Search for the cell housing the specified text and yield its [X, Y] center coordinate. 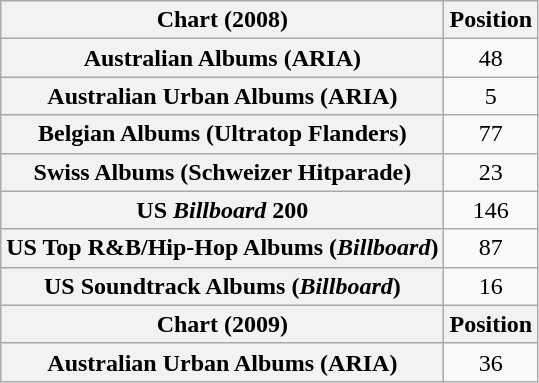
US Top R&B/Hip-Hop Albums (Billboard) [222, 248]
146 [491, 210]
23 [491, 172]
Chart (2009) [222, 324]
87 [491, 248]
Belgian Albums (Ultratop Flanders) [222, 134]
5 [491, 96]
16 [491, 286]
77 [491, 134]
US Soundtrack Albums (Billboard) [222, 286]
36 [491, 362]
US Billboard 200 [222, 210]
48 [491, 58]
Chart (2008) [222, 20]
Australian Albums (ARIA) [222, 58]
Swiss Albums (Schweizer Hitparade) [222, 172]
